Search for the cell housing the specified text and yield its (x, y) center coordinate. 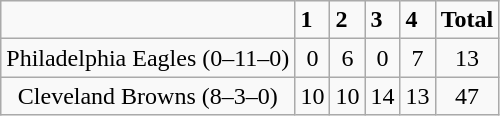
2 (348, 20)
4 (418, 20)
14 (382, 96)
6 (348, 58)
1 (312, 20)
Philadelphia Eagles (0–11–0) (148, 58)
7 (418, 58)
3 (382, 20)
Cleveland Browns (8–3–0) (148, 96)
Total (467, 20)
47 (467, 96)
